Detect which cell encompasses the target text, then output its [x, y] center coordinate. 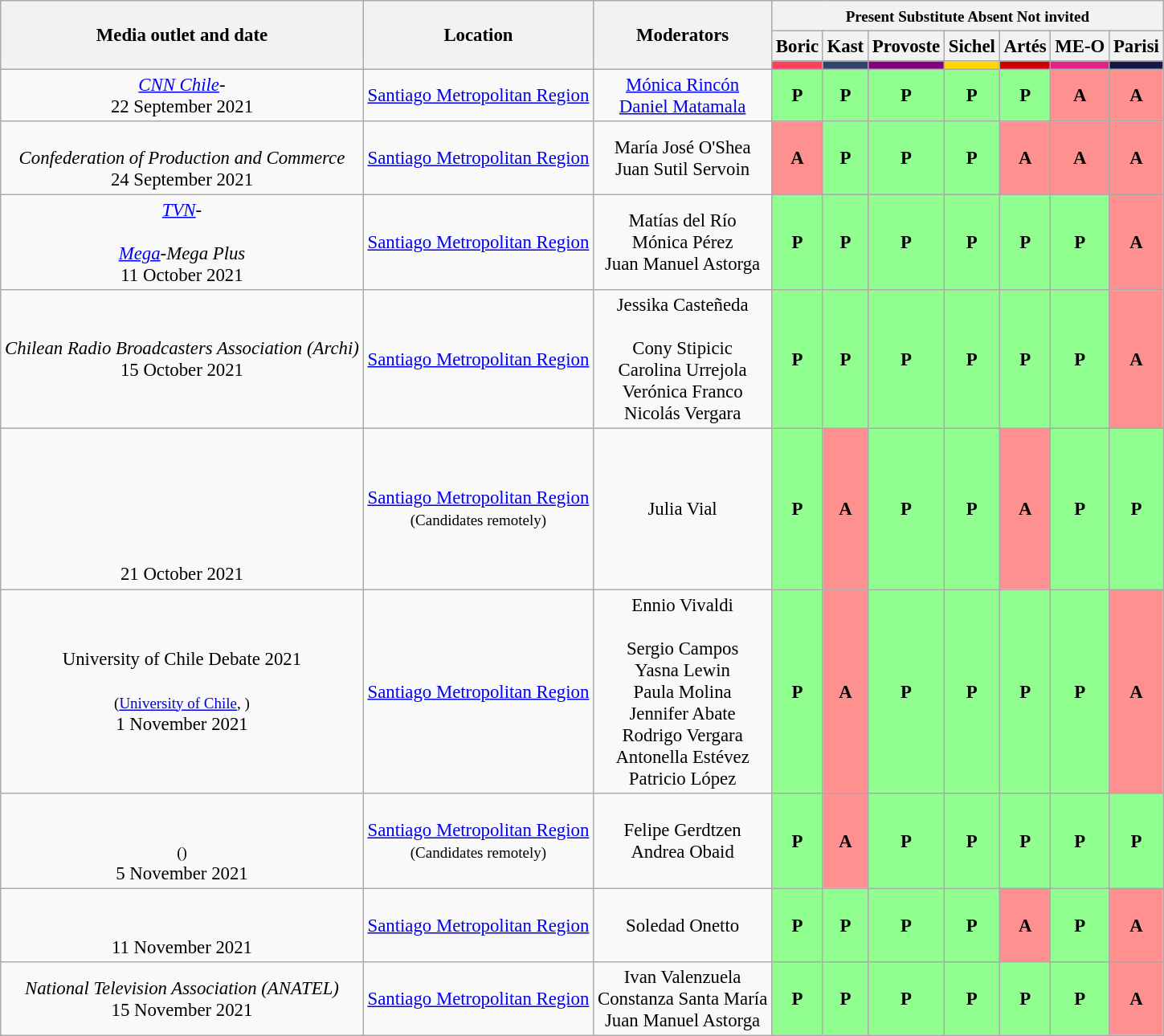
Kast [845, 47]
Media outlet and date [182, 35]
Moderators [683, 35]
TVN-Mega-Mega Plus 11 October 2021 [182, 243]
CNN Chile- 22 September 2021 [182, 96]
()5 November 2021 [182, 840]
Felipe GerdtzenAndrea Obaid [683, 840]
María José O'SheaJuan Sutil Servoin [683, 158]
Matías del RíoMónica PérezJuan Manuel Astorga [683, 243]
Ivan ValenzuelaConstanza Santa MaríaJuan Manuel Astorga [683, 998]
Provoste [906, 47]
Mónica RincónDaniel Matamala [683, 96]
Sichel [972, 47]
21 October 2021 [182, 509]
Confederation of Production and Commerce 24 September 2021 [182, 158]
11 November 2021 [182, 925]
National Television Association (ANATEL) 15 November 2021 [182, 998]
University of Chile Debate 2021(University of Chile, ) 1 November 2021 [182, 691]
Ennio VivaldiSergio Campos Yasna Lewin Paula Molina Jennifer Abate Rodrigo Vergara Antonella Estévez Patricio López [683, 691]
ME-O [1080, 47]
Julia Vial [683, 509]
Location [478, 35]
Parisi [1137, 47]
Boric [798, 47]
Chilean Radio Broadcasters Association (Archi) 15 October 2021 [182, 360]
Artés [1025, 47]
Soledad Onetto [683, 925]
Present Substitute Absent Not invited [968, 16]
Jessika CasteñedaCony Stipicic Carolina Urrejola Verónica Franco Nicolás Vergara [683, 360]
